Scan for the cell matching the given text and deliver its [x, y] coordinate at center. 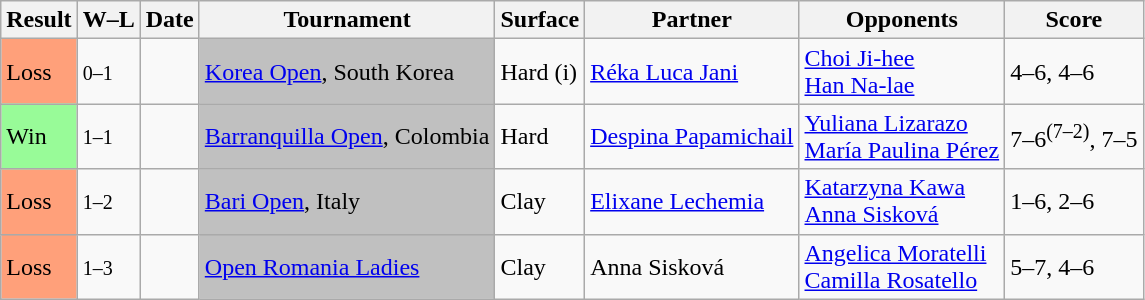
Partner [692, 20]
Yuliana Lizarazo María Paulina Pérez [902, 136]
Hard [540, 136]
Katarzyna Kawa Anna Sisková [902, 202]
Bari Open, Italy [347, 202]
Score [1074, 20]
7–6(7–2), 7–5 [1074, 136]
Despina Papamichail [692, 136]
1–3 [108, 266]
1–6, 2–6 [1074, 202]
Barranquilla Open, Colombia [347, 136]
Korea Open, South Korea [347, 72]
Result [39, 20]
0–1 [108, 72]
Réka Luca Jani [692, 72]
Elixane Lechemia [692, 202]
Open Romania Ladies [347, 266]
Date [170, 20]
Surface [540, 20]
1–1 [108, 136]
Angelica Moratelli Camilla Rosatello [902, 266]
1–2 [108, 202]
W–L [108, 20]
5–7, 4–6 [1074, 266]
Win [39, 136]
4–6, 4–6 [1074, 72]
Opponents [902, 20]
Hard (i) [540, 72]
Tournament [347, 20]
Choi Ji-hee Han Na-lae [902, 72]
Anna Sisková [692, 266]
